Identify which cell holds the provided text, then report its [X, Y] central coordinate. 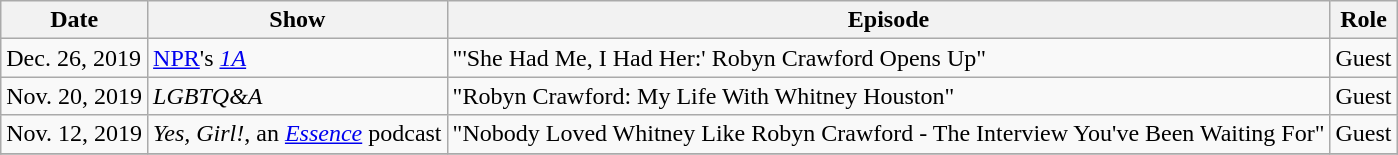
"'She Had Me, I Had Her:' Robyn Crawford Opens Up" [888, 58]
Episode [888, 20]
Yes, Girl!, an Essence podcast [298, 134]
Show [298, 20]
Date [74, 20]
Role [1364, 20]
"Nobody Loved Whitney Like Robyn Crawford - The Interview You've Been Waiting For" [888, 134]
Dec. 26, 2019 [74, 58]
LGBTQ&A [298, 96]
NPR's 1A [298, 58]
Nov. 12, 2019 [74, 134]
Nov. 20, 2019 [74, 96]
"Robyn Crawford: My Life With Whitney Houston" [888, 96]
